Scan for the cell matching the given text and deliver its [X, Y] coordinate at center. 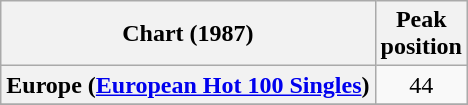
Europe (European Hot 100 Singles) [188, 85]
Peakposition [421, 34]
Chart (1987) [188, 34]
44 [421, 85]
